Identify which cell holds the provided text, then report its [x, y] central coordinate. 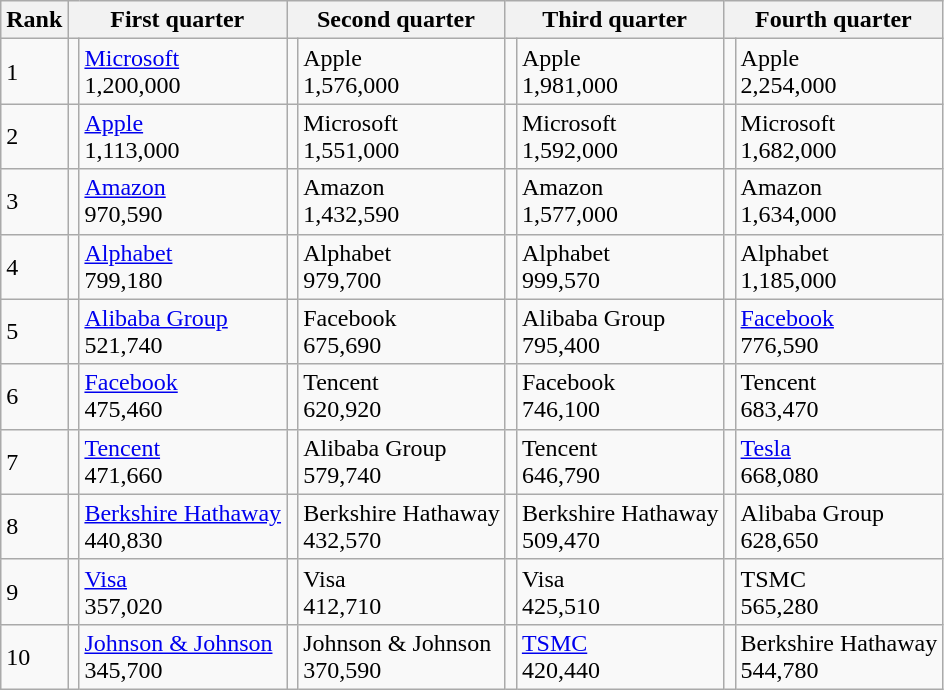
Alibaba Group 795,400 [620, 332]
10 [34, 656]
Visa 412,710 [402, 592]
Alibaba Group 628,650 [839, 526]
First quarter [178, 20]
Berkshire Hathaway 544,780 [839, 656]
4 [34, 266]
Tencent 471,660 [183, 462]
2 [34, 136]
Amazon 970,590 [183, 202]
Alphabet 1,185,000 [839, 266]
Visa 357,020 [183, 592]
Third quarter [614, 20]
Apple 1,981,000 [620, 72]
7 [34, 462]
Berkshire Hathaway 509,470 [620, 526]
Rank [34, 20]
Second quarter [396, 20]
Alphabet 799,180 [183, 266]
8 [34, 526]
Microsoft 1,592,000 [620, 136]
Tesla 668,080 [839, 462]
Alphabet 979,700 [402, 266]
Apple 1,576,000 [402, 72]
Alphabet 999,570 [620, 266]
Microsoft 1,682,000 [839, 136]
Facebook 776,590 [839, 332]
Alibaba Group 579,740 [402, 462]
Facebook 675,690 [402, 332]
Fourth quarter [834, 20]
3 [34, 202]
Amazon 1,432,590 [402, 202]
5 [34, 332]
6 [34, 396]
Tencent 683,470 [839, 396]
Tencent 646,790 [620, 462]
9 [34, 592]
Alibaba Group 521,740 [183, 332]
Johnson & Johnson 345,700 [183, 656]
Berkshire Hathaway 440,830 [183, 526]
Tencent 620,920 [402, 396]
Visa 425,510 [620, 592]
Johnson & Johnson 370,590 [402, 656]
Amazon 1,577,000 [620, 202]
Apple 1,113,000 [183, 136]
Facebook 746,100 [620, 396]
Microsoft 1,551,000 [402, 136]
Berkshire Hathaway 432,570 [402, 526]
TSMC 420,440 [620, 656]
Apple 2,254,000 [839, 72]
Facebook 475,460 [183, 396]
TSMC 565,280 [839, 592]
Amazon 1,634,000 [839, 202]
Microsoft 1,200,000 [183, 72]
1 [34, 72]
